Identify which cell holds the provided text, then report its [x, y] central coordinate. 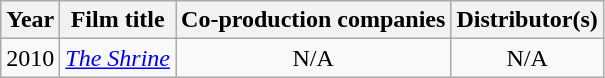
Year [30, 20]
Co-production companies [314, 20]
Film title [118, 20]
The Shrine [118, 58]
Distributor(s) [527, 20]
2010 [30, 58]
